Capture the cell that displays the provided text and extract its (x, y) central coordinate. 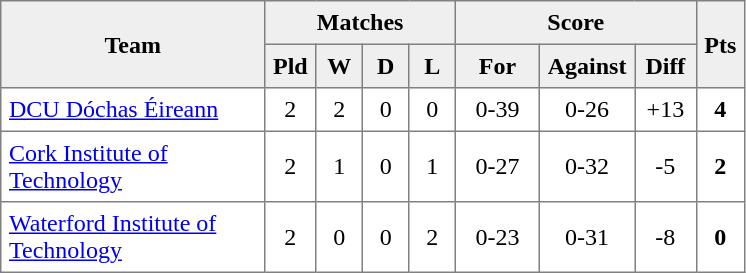
DCU Dóchas Éireann (133, 110)
Matches (360, 23)
Team (133, 44)
Cork Institute of Technology (133, 166)
Diff (666, 66)
0-31 (586, 237)
0-27 (497, 166)
Pld (290, 66)
W (339, 66)
D (385, 66)
L (432, 66)
Score (576, 23)
0-26 (586, 110)
0-39 (497, 110)
Against (586, 66)
-5 (666, 166)
0-32 (586, 166)
Pts (720, 44)
For (497, 66)
Waterford Institute of Technology (133, 237)
-8 (666, 237)
4 (720, 110)
+13 (666, 110)
0-23 (497, 237)
